Provide the [X, Y] coordinate of the cell's center where the given text is located.  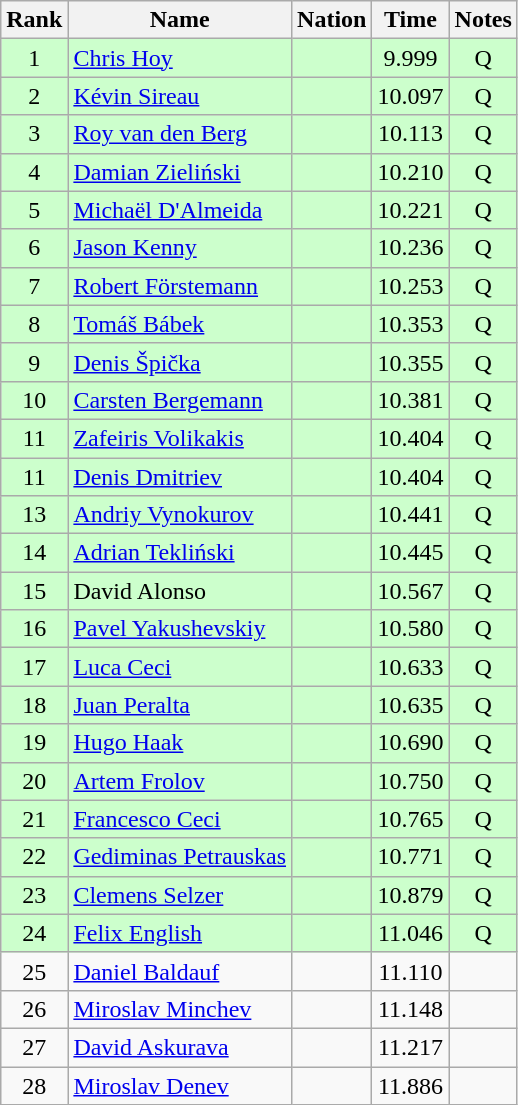
9 [34, 362]
10.236 [410, 248]
Tomáš Bábek [180, 324]
20 [34, 781]
13 [34, 515]
10.381 [410, 400]
14 [34, 553]
19 [34, 743]
Nation [332, 20]
10.355 [410, 362]
Artem Frolov [180, 781]
10.353 [410, 324]
10.633 [410, 667]
Name [180, 20]
Felix English [180, 933]
10.765 [410, 819]
Time [410, 20]
3 [34, 134]
Adrian Tekliński [180, 553]
25 [34, 971]
8 [34, 324]
Luca Ceci [180, 667]
10.771 [410, 857]
Chris Hoy [180, 58]
5 [34, 210]
Francesco Ceci [180, 819]
4 [34, 172]
10.210 [410, 172]
Damian Zieliński [180, 172]
10.253 [410, 286]
15 [34, 591]
Clemens Selzer [180, 895]
10.879 [410, 895]
18 [34, 705]
10.567 [410, 591]
7 [34, 286]
10.635 [410, 705]
Hugo Haak [180, 743]
16 [34, 629]
Notes [483, 20]
10.750 [410, 781]
9.999 [410, 58]
Roy van den Berg [180, 134]
Denis Špička [180, 362]
23 [34, 895]
Andriy Vynokurov [180, 515]
Zafeiris Volikakis [180, 438]
Miroslav Denev [180, 1085]
10.113 [410, 134]
Michaël D'Almeida [180, 210]
Juan Peralta [180, 705]
24 [34, 933]
2 [34, 96]
26 [34, 1009]
Kévin Sireau [180, 96]
10.441 [410, 515]
28 [34, 1085]
11.886 [410, 1085]
10.097 [410, 96]
10.580 [410, 629]
10.690 [410, 743]
Pavel Yakushevskiy [180, 629]
Denis Dmitriev [180, 477]
David Alonso [180, 591]
11.110 [410, 971]
10.221 [410, 210]
10.445 [410, 553]
Robert Förstemann [180, 286]
21 [34, 819]
Gediminas Petrauskas [180, 857]
17 [34, 667]
11.148 [410, 1009]
Rank [34, 20]
11.217 [410, 1047]
22 [34, 857]
10 [34, 400]
11.046 [410, 933]
27 [34, 1047]
Daniel Baldauf [180, 971]
Miroslav Minchev [180, 1009]
David Askurava [180, 1047]
1 [34, 58]
Jason Kenny [180, 248]
6 [34, 248]
Carsten Bergemann [180, 400]
